Output the [x, y] coordinate of the center of the cell containing the given text.  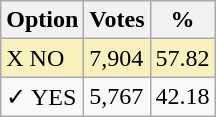
57.82 [182, 58]
7,904 [117, 58]
Votes [117, 20]
42.18 [182, 97]
X NO [42, 58]
✓ YES [42, 97]
% [182, 20]
Option [42, 20]
5,767 [117, 97]
